Identify which cell holds the provided text, then report its [x, y] central coordinate. 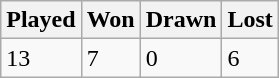
Won [110, 20]
6 [250, 58]
13 [41, 58]
0 [181, 58]
7 [110, 58]
Lost [250, 20]
Drawn [181, 20]
Played [41, 20]
